Capture the cell that displays the provided text and extract its (x, y) central coordinate. 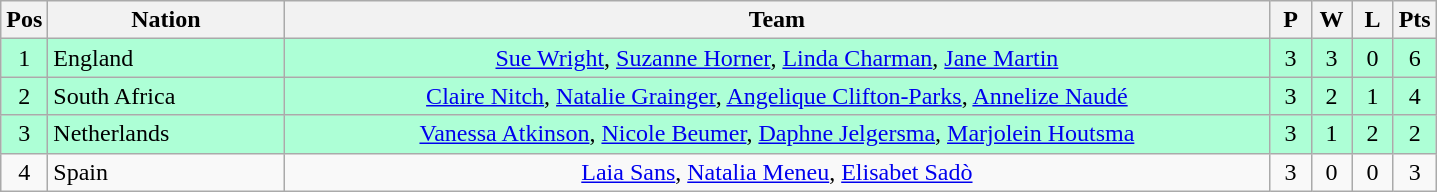
Team (777, 20)
England (166, 58)
Spain (166, 172)
Vanessa Atkinson, Nicole Beumer, Daphne Jelgersma, Marjolein Houtsma (777, 134)
Netherlands (166, 134)
Claire Nitch, Natalie Grainger, Angelique Clifton-Parks, Annelize Naudé (777, 96)
Pos (24, 20)
Sue Wright, Suzanne Horner, Linda Charman, Jane Martin (777, 58)
W (1332, 20)
Laia Sans, Natalia Meneu, Elisabet Sadò (777, 172)
P (1290, 20)
6 (1414, 58)
Nation (166, 20)
South Africa (166, 96)
L (1372, 20)
Pts (1414, 20)
